Detect which cell encompasses the target text, then output its [x, y] center coordinate. 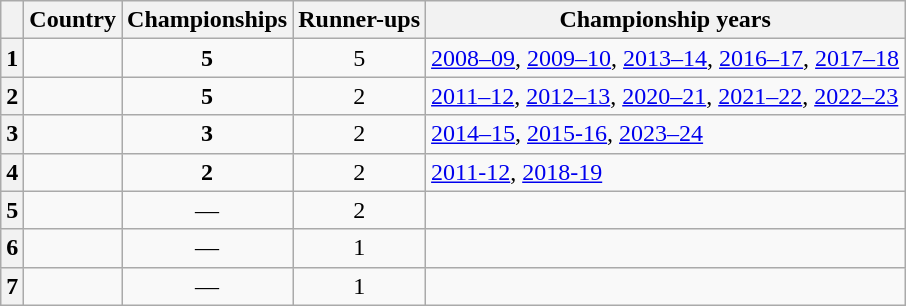
Championships [208, 20]
2008–09, 2009–10, 2013–14, 2016–17, 2017–18 [666, 58]
Runner-ups [360, 20]
7 [12, 286]
4 [12, 172]
Country [73, 20]
Championship years [666, 20]
2011–12, 2012–13, 2020–21, 2021–22, 2022–23 [666, 96]
6 [12, 248]
2014–15, 2015-16, 2023–24 [666, 134]
2011-12, 2018-19 [666, 172]
